Capture the cell that displays the provided text and extract its (X, Y) central coordinate. 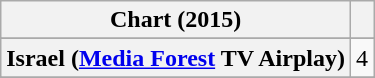
4 (362, 58)
Israel (Media Forest TV Airplay) (176, 58)
Chart (2015) (176, 20)
